Determine the (x, y) coordinate at the center of the cell enclosing the given text.  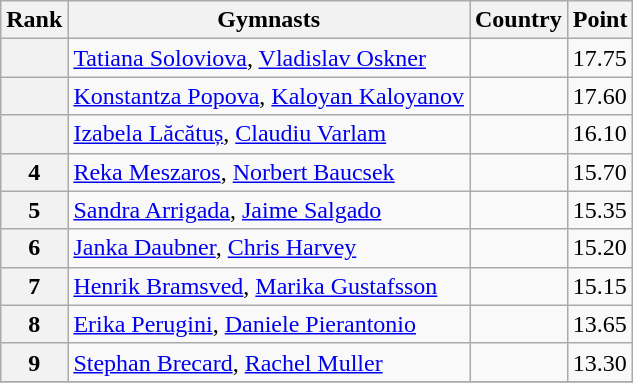
Rank (34, 20)
15.20 (600, 248)
7 (34, 286)
6 (34, 248)
Point (600, 20)
17.75 (600, 58)
Stephan Brecard, Rachel Muller (269, 362)
Erika Perugini, Daniele Pierantonio (269, 324)
5 (34, 210)
13.30 (600, 362)
4 (34, 172)
Izabela Lăcătuș, Claudiu Varlam (269, 134)
Konstantza Popova, Kaloyan Kaloyanov (269, 96)
13.65 (600, 324)
Gymnasts (269, 20)
15.15 (600, 286)
Reka Meszaros, Norbert Baucsek (269, 172)
Tatiana Soloviova, Vladislav Oskner (269, 58)
Janka Daubner, Chris Harvey (269, 248)
Sandra Arrigada, Jaime Salgado (269, 210)
Country (519, 20)
15.35 (600, 210)
16.10 (600, 134)
9 (34, 362)
8 (34, 324)
15.70 (600, 172)
17.60 (600, 96)
Henrik Bramsved, Marika Gustafsson (269, 286)
